From the cell containing the given text, extract its center point as (X, Y) coordinate. 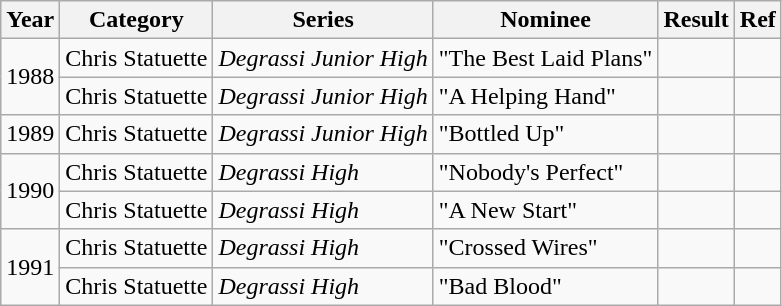
Series (323, 20)
Category (136, 20)
"A New Start" (546, 210)
"The Best Laid Plans" (546, 58)
Result (696, 20)
1989 (30, 134)
1988 (30, 77)
"Bottled Up" (546, 134)
Ref (758, 20)
"Crossed Wires" (546, 248)
1991 (30, 267)
1990 (30, 191)
Year (30, 20)
"A Helping Hand" (546, 96)
"Bad Blood" (546, 286)
"Nobody's Perfect" (546, 172)
Nominee (546, 20)
